Scan for the cell matching the given text and deliver its [X, Y] coordinate at center. 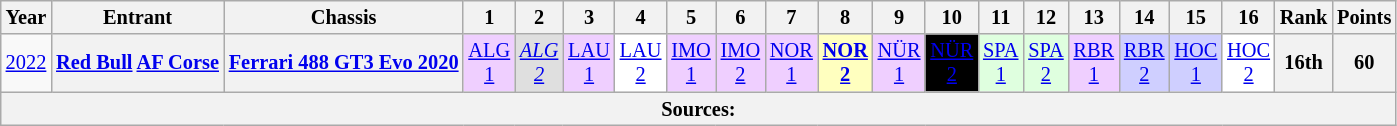
NÜR2 [952, 63]
6 [740, 17]
Sources: [698, 109]
4 [641, 17]
IMO2 [740, 63]
3 [589, 17]
7 [792, 17]
Points [1364, 17]
Red Bull AF Corse [138, 63]
60 [1364, 63]
ALG1 [489, 63]
LAU1 [589, 63]
Chassis [344, 17]
16 [1248, 17]
IMO1 [690, 63]
16th [1304, 63]
Entrant [138, 17]
SPA1 [1000, 63]
12 [1046, 17]
Year [26, 17]
Ferrari 488 GT3 Evo 2020 [344, 63]
RBR2 [1144, 63]
NOR2 [846, 63]
10 [952, 17]
1 [489, 17]
ALG2 [539, 63]
NOR1 [792, 63]
HOC1 [1196, 63]
8 [846, 17]
11 [1000, 17]
5 [690, 17]
NÜR1 [900, 63]
13 [1094, 17]
LAU2 [641, 63]
15 [1196, 17]
RBR1 [1094, 63]
SPA2 [1046, 63]
2 [539, 17]
HOC2 [1248, 63]
2022 [26, 63]
9 [900, 17]
Rank [1304, 17]
14 [1144, 17]
